Pinpoint the cell where the given text exists, returning its (x, y) midpoint coordinate. 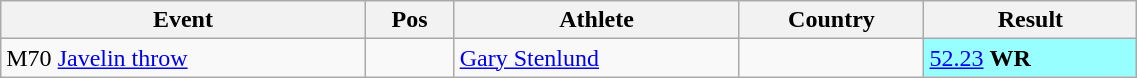
Gary Stenlund (596, 58)
52.23 WR (1030, 58)
Athlete (596, 20)
Pos (410, 20)
M70 Javelin throw (183, 58)
Country (832, 20)
Event (183, 20)
Result (1030, 20)
